Return [x, y] of the center of cell containing provided text 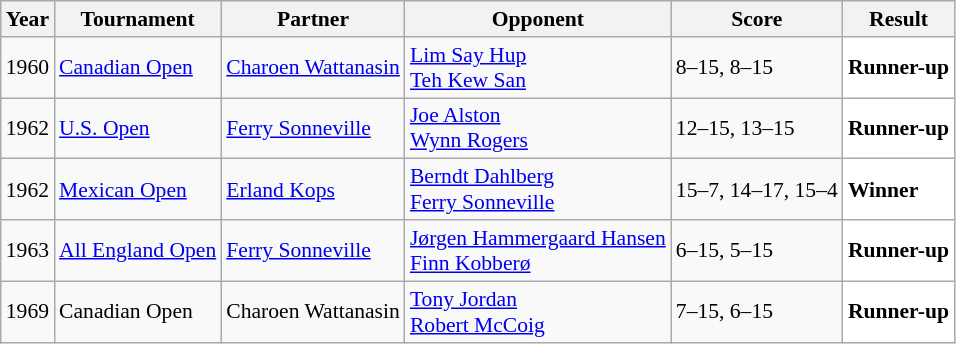
U.S. Open [138, 128]
1960 [28, 68]
Mexican Open [138, 190]
Result [898, 19]
8–15, 8–15 [757, 68]
7–15, 6–15 [757, 312]
1969 [28, 312]
Tony Jordan Robert McCoig [538, 312]
Opponent [538, 19]
Joe Alston Wynn Rogers [538, 128]
12–15, 13–15 [757, 128]
6–15, 5–15 [757, 250]
Berndt Dahlberg Ferry Sonneville [538, 190]
Partner [313, 19]
Tournament [138, 19]
Lim Say Hup Teh Kew San [538, 68]
Year [28, 19]
Score [757, 19]
15–7, 14–17, 15–4 [757, 190]
Winner [898, 190]
Erland Kops [313, 190]
All England Open [138, 250]
1963 [28, 250]
Jørgen Hammergaard Hansen Finn Kobberø [538, 250]
